Pinpoint the cell where the given text exists, returning its [X, Y] midpoint coordinate. 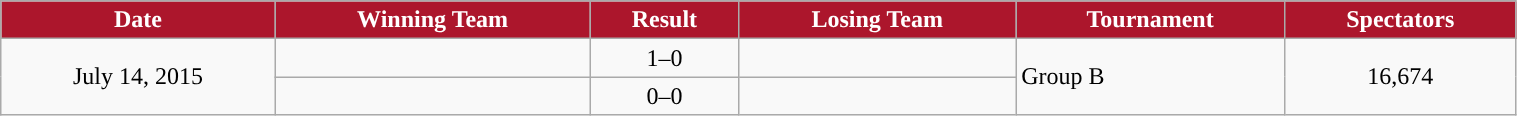
Date [138, 20]
Losing Team [878, 20]
0–0 [664, 96]
16,674 [1400, 77]
1–0 [664, 58]
July 14, 2015 [138, 77]
Tournament [1150, 20]
Result [664, 20]
Winning Team [432, 20]
Group B [1150, 77]
Spectators [1400, 20]
